Determine the [x, y] coordinate at the center of the cell enclosing the given text.  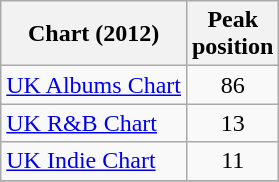
86 [232, 85]
UK Indie Chart [94, 161]
UK Albums Chart [94, 85]
Peakposition [232, 34]
UK R&B Chart [94, 123]
11 [232, 161]
13 [232, 123]
Chart (2012) [94, 34]
